Pinpoint the cell where the given text exists, returning its (X, Y) midpoint coordinate. 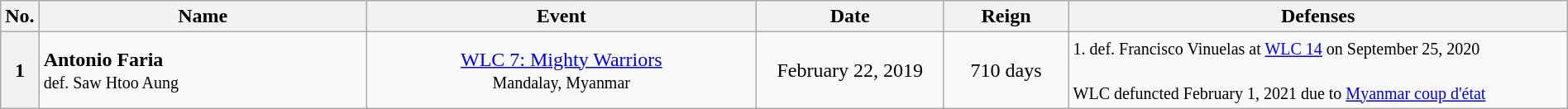
February 22, 2019 (850, 70)
Reign (1006, 17)
Event (561, 17)
1 (20, 70)
WLC 7: Mighty WarriorsMandalay, Myanmar (561, 70)
Date (850, 17)
No. (20, 17)
1. def. Francisco Vinuelas at WLC 14 on September 25, 2020WLC defuncted February 1, 2021 due to Myanmar coup d'état (1318, 70)
Antonio Fariadef. Saw Htoo Aung (203, 70)
710 days (1006, 70)
Name (203, 17)
Defenses (1318, 17)
